Capture the cell that displays the provided text and extract its [X, Y] central coordinate. 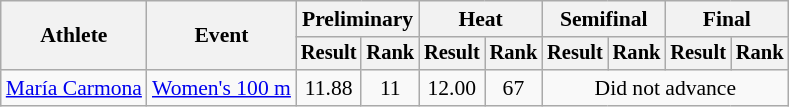
María Carmona [74, 88]
Semifinal [604, 19]
Event [222, 36]
11 [390, 88]
Did not advance [665, 88]
Heat [480, 19]
Women's 100 m [222, 88]
Final [726, 19]
67 [514, 88]
12.00 [452, 88]
Athlete [74, 36]
Preliminary [358, 19]
11.88 [329, 88]
